Determine the (X, Y) coordinate at the center of the cell enclosing the given text.  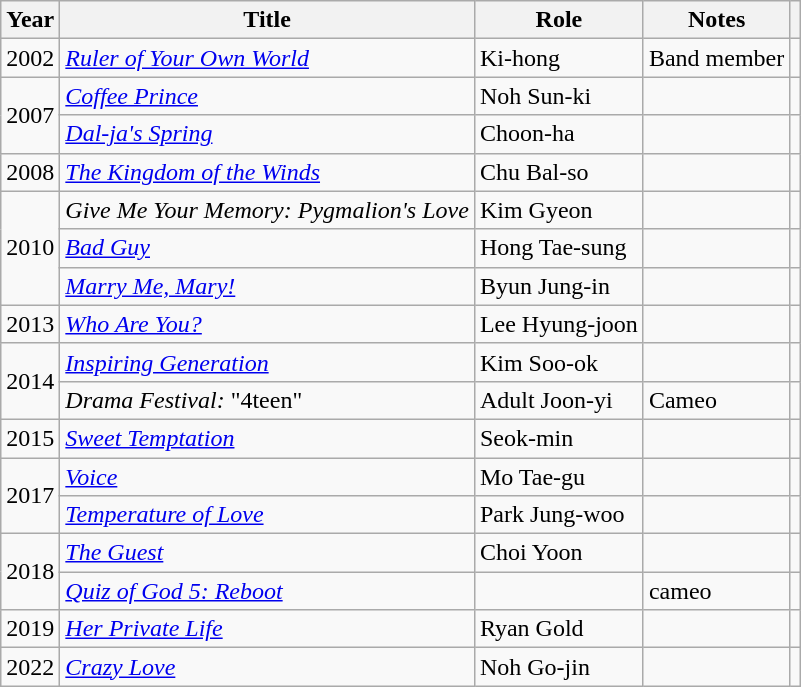
Quiz of God 5: Reboot (268, 591)
2010 (30, 248)
Temperature of Love (268, 515)
Dal-ja's Spring (268, 134)
Title (268, 20)
Adult Joon-yi (558, 400)
Byun Jung-in (558, 286)
The Guest (268, 553)
Band member (716, 58)
Crazy Love (268, 667)
Noh Go-jin (558, 667)
Ki-hong (558, 58)
Park Jung-woo (558, 515)
Ryan Gold (558, 629)
Her Private Life (268, 629)
2002 (30, 58)
2017 (30, 496)
Ruler of Your Own World (268, 58)
Voice (268, 477)
Coffee Prince (268, 96)
Hong Tae-sung (558, 248)
Choi Yoon (558, 553)
2018 (30, 572)
2013 (30, 324)
2008 (30, 172)
Marry Me, Mary! (268, 286)
Kim Gyeon (558, 210)
Choon-ha (558, 134)
2014 (30, 381)
Year (30, 20)
Chu Bal-so (558, 172)
Seok-min (558, 438)
Give Me Your Memory: Pygmalion's Love (268, 210)
Kim Soo-ok (558, 362)
Notes (716, 20)
2007 (30, 115)
2019 (30, 629)
Drama Festival: "4teen" (268, 400)
Sweet Temptation (268, 438)
Role (558, 20)
2015 (30, 438)
cameo (716, 591)
The Kingdom of the Winds (268, 172)
2022 (30, 667)
Bad Guy (268, 248)
Inspiring Generation (268, 362)
Lee Hyung-joon (558, 324)
Who Are You? (268, 324)
Mo Tae-gu (558, 477)
Cameo (716, 400)
Noh Sun-ki (558, 96)
